Find where the given text appears and provide that cell's center as [x, y] coordinate. 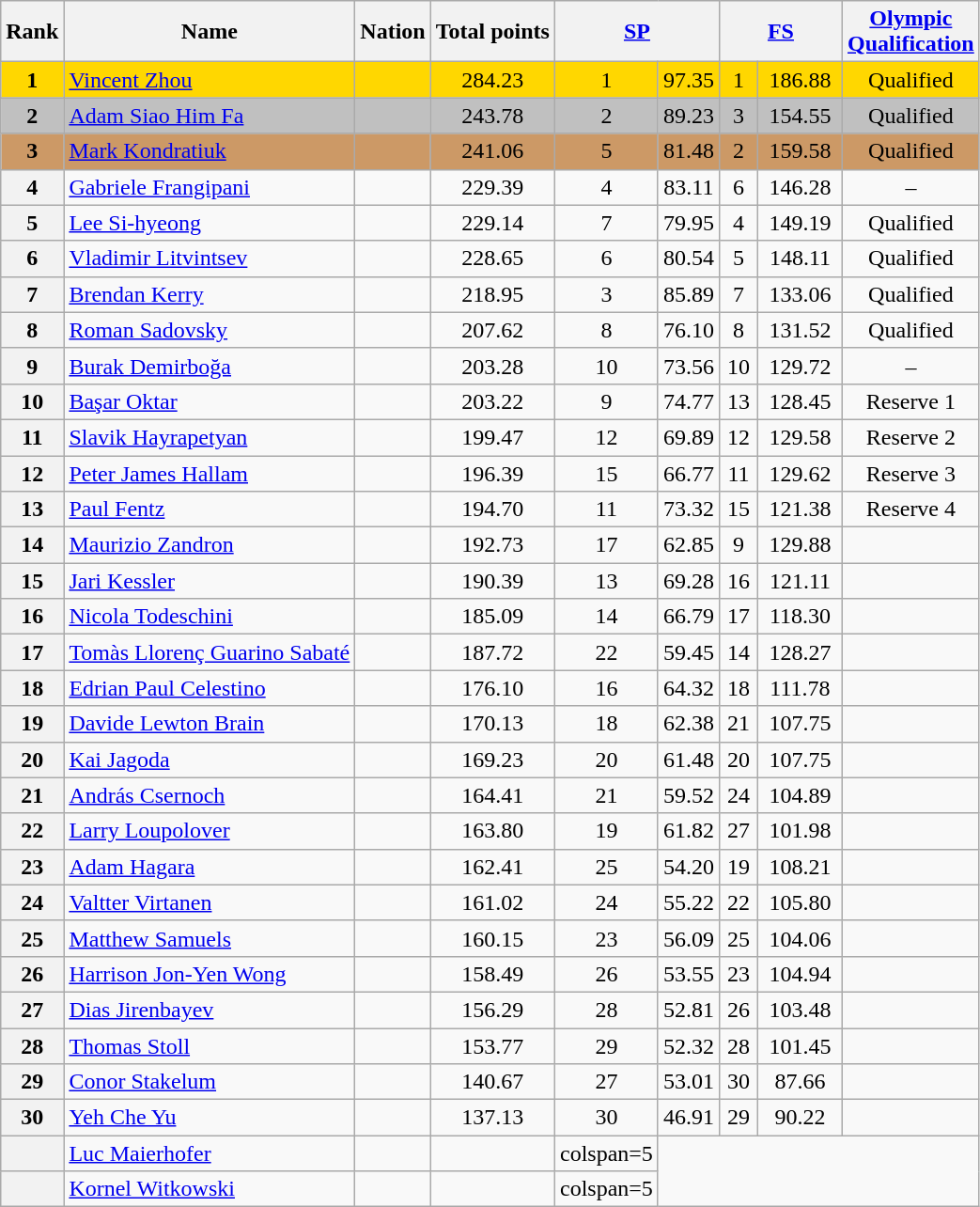
160.15 [492, 938]
192.73 [492, 545]
170.13 [492, 724]
128.45 [800, 401]
52.81 [688, 1010]
Jari Kessler [210, 581]
Maurizio Zandron [210, 545]
104.06 [800, 938]
101.45 [800, 1046]
196.39 [492, 473]
SP [637, 32]
53.01 [688, 1082]
Reserve 1 [911, 401]
79.95 [688, 223]
218.95 [492, 294]
András Csernoch [210, 795]
Total points [492, 32]
61.48 [688, 760]
FS [780, 32]
54.20 [688, 867]
128.27 [800, 652]
Mark Kondratiuk [210, 151]
76.10 [688, 330]
Brendan Kerry [210, 294]
243.78 [492, 116]
105.80 [800, 902]
59.52 [688, 795]
104.94 [800, 974]
Conor Stakelum [210, 1082]
Valtter Virtanen [210, 902]
156.29 [492, 1010]
59.45 [688, 652]
154.55 [800, 116]
Nation [393, 32]
176.10 [492, 688]
129.58 [800, 437]
228.65 [492, 259]
Matthew Samuels [210, 938]
61.82 [688, 831]
203.28 [492, 366]
187.72 [492, 652]
101.98 [800, 831]
Tomàs Llorenç Guarino Sabaté [210, 652]
129.72 [800, 366]
229.14 [492, 223]
241.06 [492, 151]
Olympic Qualification [911, 32]
190.39 [492, 581]
153.77 [492, 1046]
Kai Jagoda [210, 760]
Burak Demirboğa [210, 366]
207.62 [492, 330]
284.23 [492, 80]
81.48 [688, 151]
148.11 [800, 259]
73.56 [688, 366]
Harrison Jon-Yen Wong [210, 974]
121.11 [800, 581]
Lee Si-hyeong [210, 223]
118.30 [800, 617]
80.54 [688, 259]
103.48 [800, 1010]
73.32 [688, 509]
203.22 [492, 401]
137.13 [492, 1118]
64.32 [688, 688]
Reserve 3 [911, 473]
158.49 [492, 974]
Yeh Che Yu [210, 1118]
66.77 [688, 473]
159.58 [800, 151]
129.62 [800, 473]
Adam Hagara [210, 867]
194.70 [492, 509]
66.79 [688, 617]
Kornel Witkowski [210, 1189]
149.19 [800, 223]
56.09 [688, 938]
69.28 [688, 581]
199.47 [492, 437]
Nicola Todeschini [210, 617]
164.41 [492, 795]
Paul Fentz [210, 509]
Vladimir Litvintsev [210, 259]
85.89 [688, 294]
Dias Jirenbayev [210, 1010]
229.39 [492, 187]
185.09 [492, 617]
Vincent Zhou [210, 80]
Adam Siao Him Fa [210, 116]
62.38 [688, 724]
53.55 [688, 974]
Name [210, 32]
186.88 [800, 80]
108.21 [800, 867]
Edrian Paul Celestino [210, 688]
111.78 [800, 688]
133.06 [800, 294]
Roman Sadovsky [210, 330]
46.91 [688, 1118]
Thomas Stoll [210, 1046]
97.35 [688, 80]
89.23 [688, 116]
169.23 [492, 760]
83.11 [688, 187]
162.41 [492, 867]
Başar Oktar [210, 401]
129.88 [800, 545]
74.77 [688, 401]
62.85 [688, 545]
Reserve 4 [911, 509]
140.67 [492, 1082]
69.89 [688, 437]
161.02 [492, 902]
131.52 [800, 330]
87.66 [800, 1082]
Peter James Hallam [210, 473]
Davide Lewton Brain [210, 724]
Luc Maierhofer [210, 1153]
90.22 [800, 1118]
Reserve 2 [911, 437]
Gabriele Frangipani [210, 187]
Rank [32, 32]
104.89 [800, 795]
121.38 [800, 509]
52.32 [688, 1046]
55.22 [688, 902]
146.28 [800, 187]
163.80 [492, 831]
Larry Loupolover [210, 831]
Slavik Hayrapetyan [210, 437]
